Scan for the cell matching the given text and deliver its (X, Y) coordinate at center. 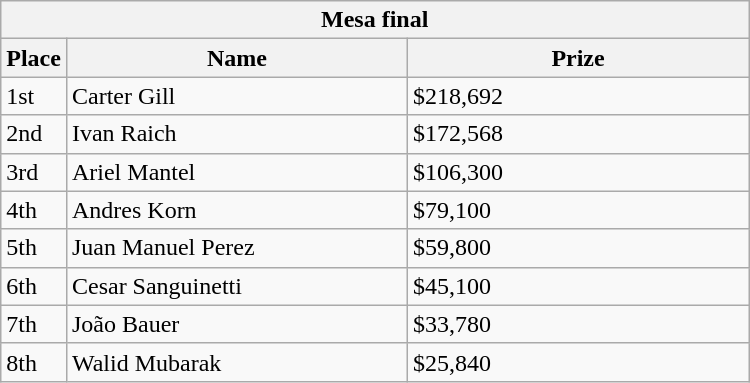
$218,692 (578, 96)
$59,800 (578, 248)
4th (34, 210)
7th (34, 324)
$106,300 (578, 172)
3rd (34, 172)
2nd (34, 134)
Ivan Raich (236, 134)
$79,100 (578, 210)
5th (34, 248)
João Bauer (236, 324)
$33,780 (578, 324)
Cesar Sanguinetti (236, 286)
Juan Manuel Perez (236, 248)
Place (34, 58)
$25,840 (578, 362)
Andres Korn (236, 210)
$45,100 (578, 286)
1st (34, 96)
Walid Mubarak (236, 362)
Mesa final (375, 20)
Ariel Mantel (236, 172)
Prize (578, 58)
$172,568 (578, 134)
8th (34, 362)
Name (236, 58)
Carter Gill (236, 96)
6th (34, 286)
